Output the [X, Y] coordinate of the center of the cell containing the given text.  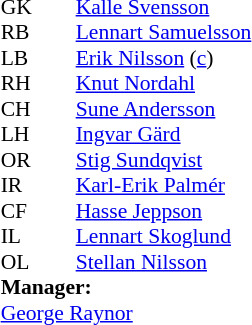
Erik Nilsson (c) [164, 58]
RH [20, 83]
CF [20, 211]
Hasse Jeppson [164, 211]
Stig Sundqvist [164, 160]
Stellan Nilsson [164, 262]
OL [20, 262]
LB [20, 58]
Karl-Erik Palmér [164, 185]
LH [20, 135]
IL [20, 237]
Lennart Skoglund [164, 237]
Manager: [126, 287]
IR [20, 185]
RB [20, 33]
OR [20, 160]
CH [20, 109]
Sune Andersson [164, 109]
Knut Nordahl [164, 83]
Ingvar Gärd [164, 135]
Lennart Samuelsson [164, 33]
